Extract the [X, Y] coordinate from the center of the cell holding the provided text.  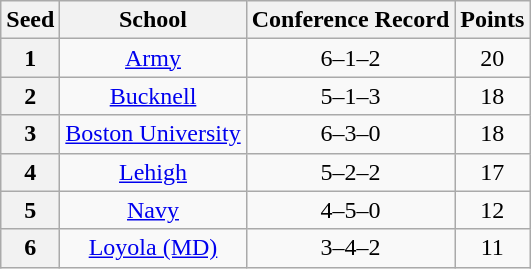
20 [492, 58]
4–5–0 [350, 210]
Bucknell [153, 96]
School [153, 20]
Army [153, 58]
Seed [30, 20]
5 [30, 210]
6–1–2 [350, 58]
12 [492, 210]
1 [30, 58]
17 [492, 172]
3–4–2 [350, 248]
5–2–2 [350, 172]
Conference Record [350, 20]
6–3–0 [350, 134]
3 [30, 134]
2 [30, 96]
Lehigh [153, 172]
4 [30, 172]
11 [492, 248]
Boston University [153, 134]
Points [492, 20]
5–1–3 [350, 96]
Navy [153, 210]
6 [30, 248]
Loyola (MD) [153, 248]
